Output the (X, Y) coordinate of the center of the cell containing the given text.  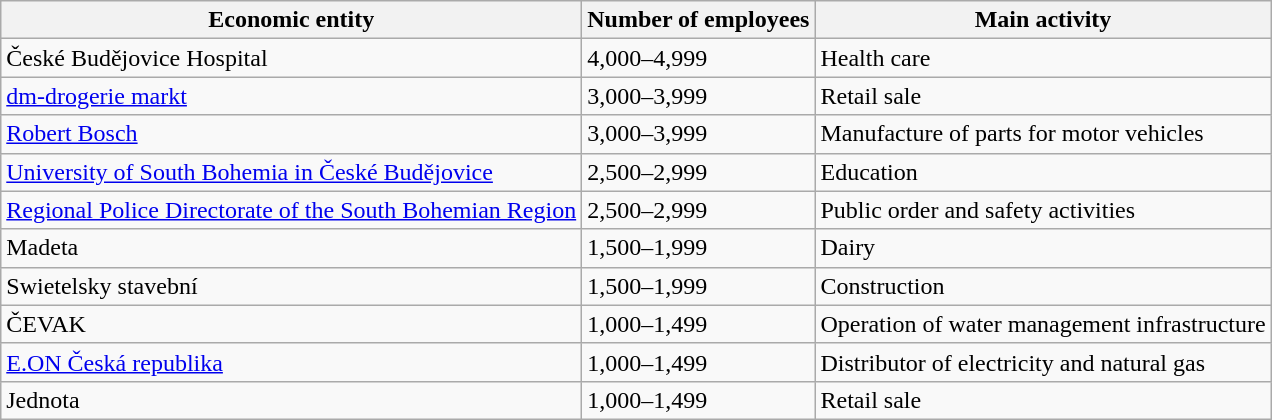
Public order and safety activities (1043, 210)
University of South Bohemia in České Budějovice (292, 172)
Manufacture of parts for motor vehicles (1043, 134)
Madeta (292, 248)
E.ON Česká republika (292, 362)
Construction (1043, 286)
Economic entity (292, 20)
4,000–4,999 (698, 58)
Number of employees (698, 20)
Regional Police Directorate of the South Bohemian Region (292, 210)
Distributor of electricity and natural gas (1043, 362)
Jednota (292, 400)
dm-drogerie markt (292, 96)
Main activity (1043, 20)
Health care (1043, 58)
ČEVAK (292, 324)
Education (1043, 172)
Robert Bosch (292, 134)
Swietelsky stavební (292, 286)
Operation of water management infrastructure (1043, 324)
České Budějovice Hospital (292, 58)
Dairy (1043, 248)
